Output the (x, y) coordinate of the center of the cell containing the given text.  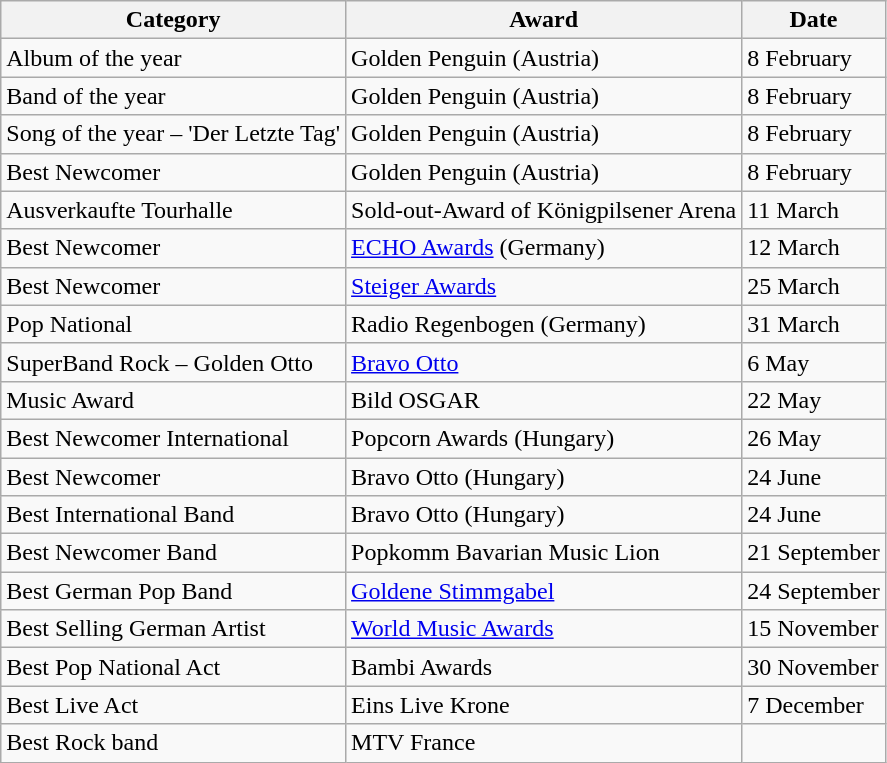
ECHO Awards (Germany) (544, 248)
Best Selling German Artist (174, 629)
11 March (814, 210)
Band of the year (174, 96)
MTV France (544, 743)
Bambi Awards (544, 667)
Best Rock band (174, 743)
Song of the year – 'Der Letzte Tag' (174, 134)
SuperBand Rock – Golden Otto (174, 362)
Popkomm Bavarian Music Lion (544, 553)
6 May (814, 362)
Album of the year (174, 58)
25 March (814, 286)
Best International Band (174, 515)
Category (174, 20)
Sold-out-Award of Königpilsener Arena (544, 210)
22 May (814, 400)
Bravo Otto (544, 362)
World Music Awards (544, 629)
Eins Live Krone (544, 705)
Best Live Act (174, 705)
Award (544, 20)
Best German Pop Band (174, 591)
Pop National (174, 324)
7 December (814, 705)
21 September (814, 553)
31 March (814, 324)
Bild OSGAR (544, 400)
26 May (814, 438)
Steiger Awards (544, 286)
Best Newcomer Band (174, 553)
Music Award (174, 400)
Best Pop National Act (174, 667)
Date (814, 20)
15 November (814, 629)
Goldene Stimmgabel (544, 591)
Ausverkaufte Tourhalle (174, 210)
24 September (814, 591)
30 November (814, 667)
Radio Regenbogen (Germany) (544, 324)
Best Newcomer International (174, 438)
Popcorn Awards (Hungary) (544, 438)
12 March (814, 248)
